Identify which cell holds the provided text, then report its [x, y] central coordinate. 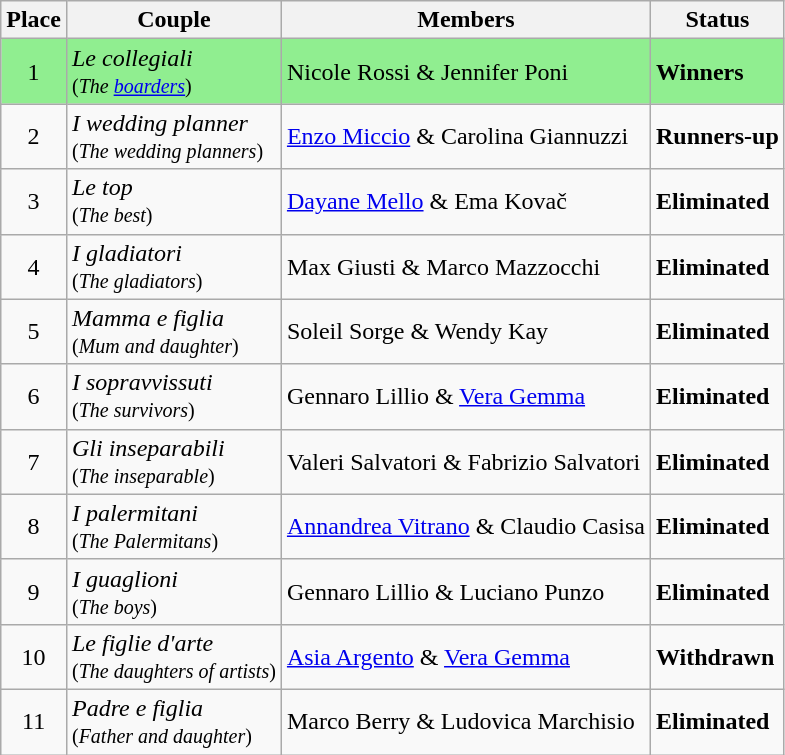
5 [34, 332]
Mamma e figlia(Mum and daughter) [174, 332]
Gennaro Lillio & Vera Gemma [466, 396]
Winners [718, 72]
Le collegiali(The boarders) [174, 72]
Valeri Salvatori & Fabrizio Salvatori [466, 462]
Place [34, 20]
2 [34, 136]
Gli inseparabili(The inseparable) [174, 462]
Max Giusti & Marco Mazzocchi [466, 266]
Le figlie d'arte(The daughters of artists) [174, 656]
Status [718, 20]
I sopravvissuti(The survivors) [174, 396]
Couple [174, 20]
I guaglioni(The boys) [174, 592]
Asia Argento & Vera Gemma [466, 656]
6 [34, 396]
Dayane Mello & Ema Kovač [466, 202]
Soleil Sorge & Wendy Kay [466, 332]
I gladiatori(The gladiators) [174, 266]
I wedding planner(The wedding planners) [174, 136]
3 [34, 202]
4 [34, 266]
9 [34, 592]
Annandrea Vitrano & Claudio Casisa [466, 526]
10 [34, 656]
Nicole Rossi & Jennifer Poni [466, 72]
Withdrawn [718, 656]
Marco Berry & Ludovica Marchisio [466, 722]
Le top(The best) [174, 202]
Padre e figlia(Father and daughter) [174, 722]
8 [34, 526]
I palermitani(The Palermitans) [174, 526]
Gennaro Lillio & Luciano Punzo [466, 592]
7 [34, 462]
1 [34, 72]
11 [34, 722]
Members [466, 20]
Enzo Miccio & Carolina Giannuzzi [466, 136]
Runners-up [718, 136]
